Search for the cell housing the specified text and yield its [x, y] center coordinate. 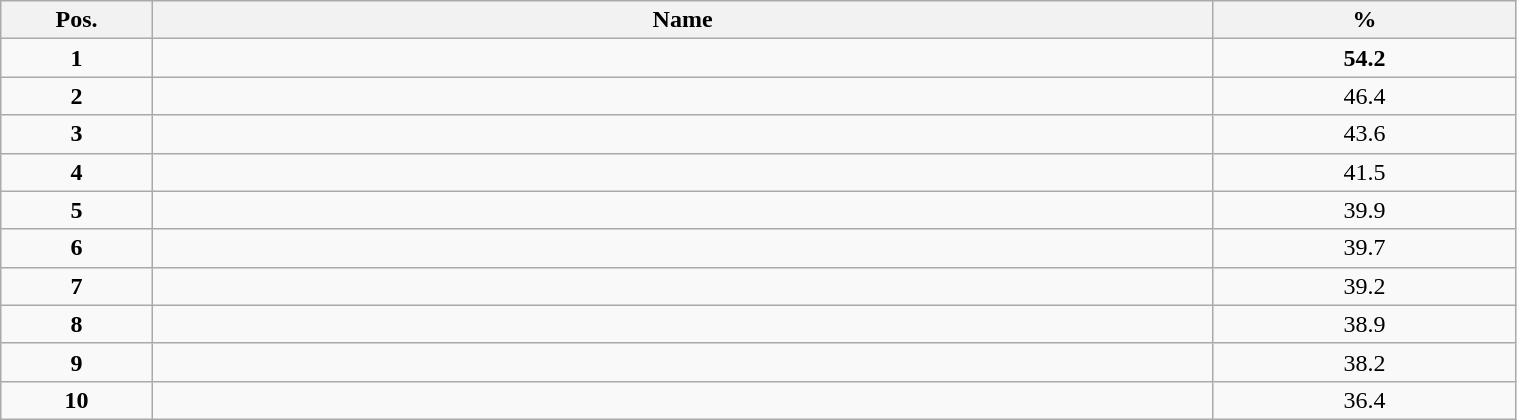
10 [77, 400]
36.4 [1364, 400]
2 [77, 96]
% [1364, 20]
3 [77, 134]
38.2 [1364, 362]
5 [77, 210]
41.5 [1364, 172]
4 [77, 172]
38.9 [1364, 324]
9 [77, 362]
43.6 [1364, 134]
54.2 [1364, 58]
7 [77, 286]
Name [682, 20]
1 [77, 58]
Pos. [77, 20]
39.7 [1364, 248]
39.9 [1364, 210]
8 [77, 324]
46.4 [1364, 96]
6 [77, 248]
39.2 [1364, 286]
